Search for the cell housing the specified text and yield its (X, Y) center coordinate. 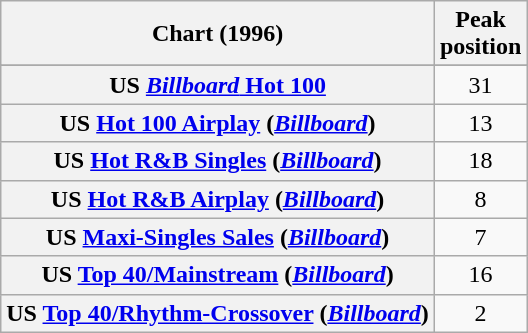
Chart (1996) (218, 34)
US Top 40/Rhythm-Crossover (Billboard) (218, 313)
18 (480, 161)
US Billboard Hot 100 (218, 85)
7 (480, 237)
Peak position (480, 34)
2 (480, 313)
US Hot 100 Airplay (Billboard) (218, 123)
8 (480, 199)
16 (480, 275)
US Top 40/Mainstream (Billboard) (218, 275)
US Hot R&B Airplay (Billboard) (218, 199)
13 (480, 123)
US Hot R&B Singles (Billboard) (218, 161)
US Maxi-Singles Sales (Billboard) (218, 237)
31 (480, 85)
